Scan for the cell matching the given text and deliver its (x, y) coordinate at center. 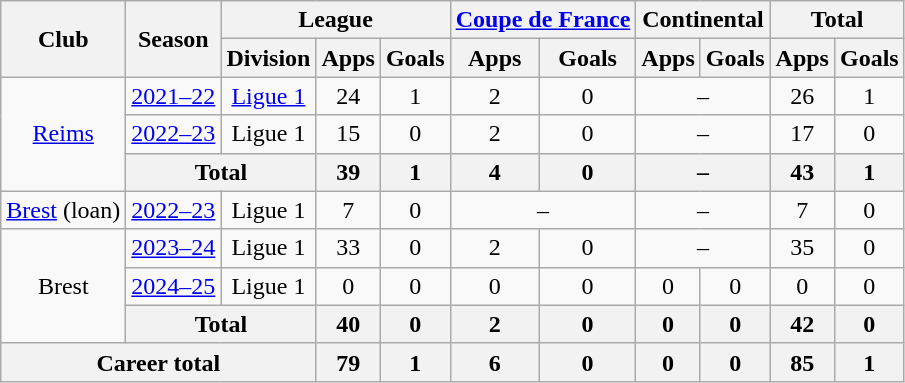
15 (348, 134)
League (336, 20)
24 (348, 96)
35 (802, 248)
2024–25 (174, 286)
6 (494, 362)
Career total (158, 362)
Coupe de France (543, 20)
39 (348, 172)
Club (64, 39)
Brest (64, 286)
2023–24 (174, 248)
40 (348, 324)
85 (802, 362)
2021–22 (174, 96)
Continental (703, 20)
42 (802, 324)
Season (174, 39)
Reims (64, 134)
43 (802, 172)
33 (348, 248)
4 (494, 172)
17 (802, 134)
26 (802, 96)
Brest (loan) (64, 210)
Division (268, 58)
79 (348, 362)
